Extract the [x, y] coordinate from the center of the cell holding the provided text.  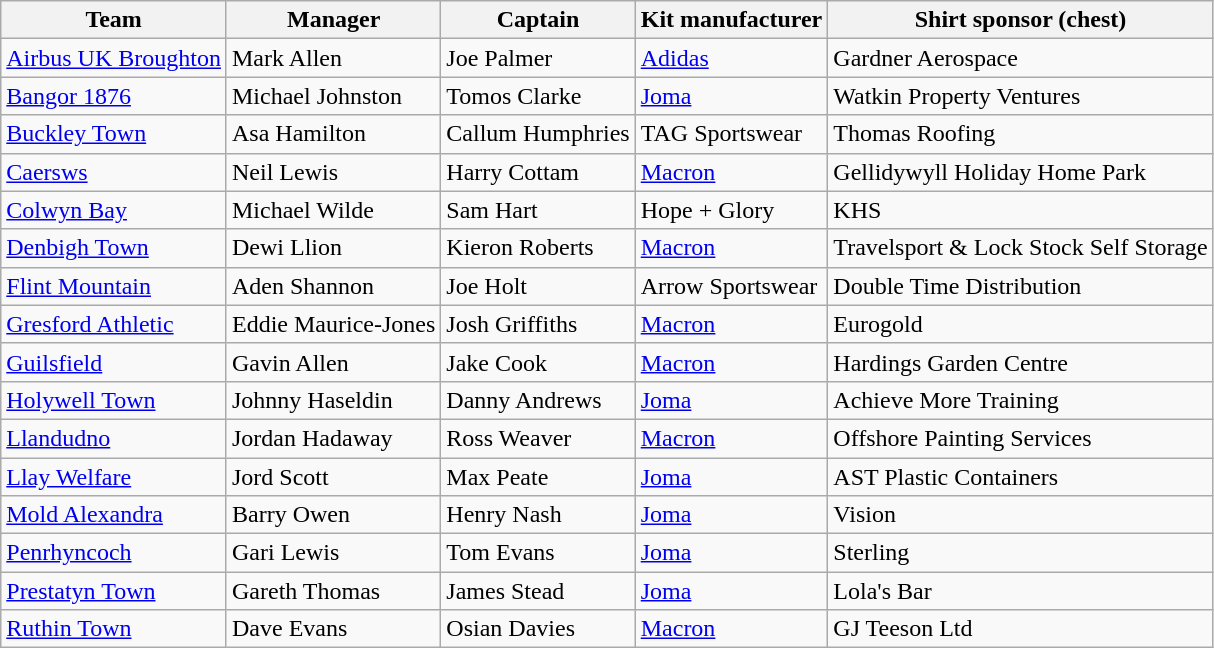
Adidas [732, 58]
Osian Davies [538, 629]
Danny Andrews [538, 400]
KHS [1020, 210]
Holywell Town [114, 400]
Offshore Painting Services [1020, 438]
Sterling [1020, 553]
Tom Evans [538, 553]
Achieve More Training [1020, 400]
Airbus UK Broughton [114, 58]
Jordan Hadaway [333, 438]
Team [114, 20]
AST Plastic Containers [1020, 477]
Lola's Bar [1020, 591]
Gari Lewis [333, 553]
Gavin Allen [333, 362]
Ruthin Town [114, 629]
Neil Lewis [333, 172]
Arrow Sportswear [732, 286]
Gresford Athletic [114, 324]
Vision [1020, 515]
Joe Holt [538, 286]
GJ Teeson Ltd [1020, 629]
Hardings Garden Centre [1020, 362]
Caersws [114, 172]
James Stead [538, 591]
Buckley Town [114, 134]
Gellidywyll Holiday Home Park [1020, 172]
Llay Welfare [114, 477]
Johnny Haseldin [333, 400]
TAG Sportswear [732, 134]
Eddie Maurice-Jones [333, 324]
Captain [538, 20]
Sam Hart [538, 210]
Henry Nash [538, 515]
Shirt sponsor (chest) [1020, 20]
Max Peate [538, 477]
Guilsfield [114, 362]
Dewi Llion [333, 248]
Bangor 1876 [114, 96]
Gareth Thomas [333, 591]
Manager [333, 20]
Michael Wilde [333, 210]
Kit manufacturer [732, 20]
Dave Evans [333, 629]
Eurogold [1020, 324]
Asa Hamilton [333, 134]
Prestatyn Town [114, 591]
Barry Owen [333, 515]
Travelsport & Lock Stock Self Storage [1020, 248]
Denbigh Town [114, 248]
Flint Mountain [114, 286]
Colwyn Bay [114, 210]
Gardner Aerospace [1020, 58]
Kieron Roberts [538, 248]
Ross Weaver [538, 438]
Michael Johnston [333, 96]
Llandudno [114, 438]
Harry Cottam [538, 172]
Double Time Distribution [1020, 286]
Mark Allen [333, 58]
Thomas Roofing [1020, 134]
Watkin Property Ventures [1020, 96]
Hope + Glory [732, 210]
Aden Shannon [333, 286]
Callum Humphries [538, 134]
Tomos Clarke [538, 96]
Jord Scott [333, 477]
Mold Alexandra [114, 515]
Joe Palmer [538, 58]
Jake Cook [538, 362]
Penrhyncoch [114, 553]
Josh Griffiths [538, 324]
